Return (X, Y) of the center of cell containing provided text 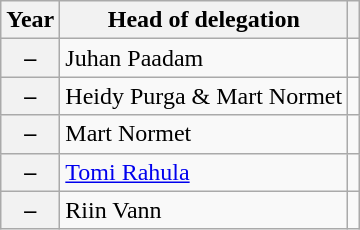
Mart Normet (204, 134)
Riin Vann (204, 210)
Head of delegation (204, 20)
Heidy Purga & Mart Normet (204, 96)
Juhan Paadam (204, 58)
Year (30, 20)
Tomi Rahula (204, 172)
